Locate the cell with the specified text and output its (x, y) center coordinate. 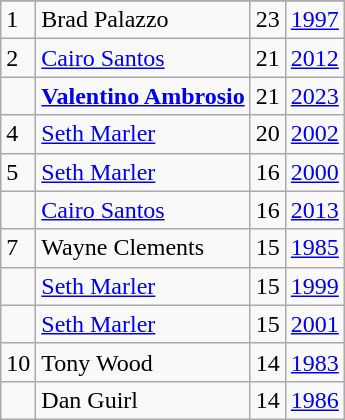
2023 (314, 96)
4 (18, 134)
Brad Palazzo (143, 20)
1 (18, 20)
2002 (314, 134)
Valentino Ambrosio (143, 96)
20 (268, 134)
2001 (314, 324)
10 (18, 362)
Dan Guirl (143, 400)
Tony Wood (143, 362)
1986 (314, 400)
7 (18, 248)
1985 (314, 248)
1983 (314, 362)
23 (268, 20)
5 (18, 172)
1997 (314, 20)
2012 (314, 58)
Wayne Clements (143, 248)
1999 (314, 286)
2000 (314, 172)
2013 (314, 210)
2 (18, 58)
